Search for the cell housing the specified text and yield its (x, y) center coordinate. 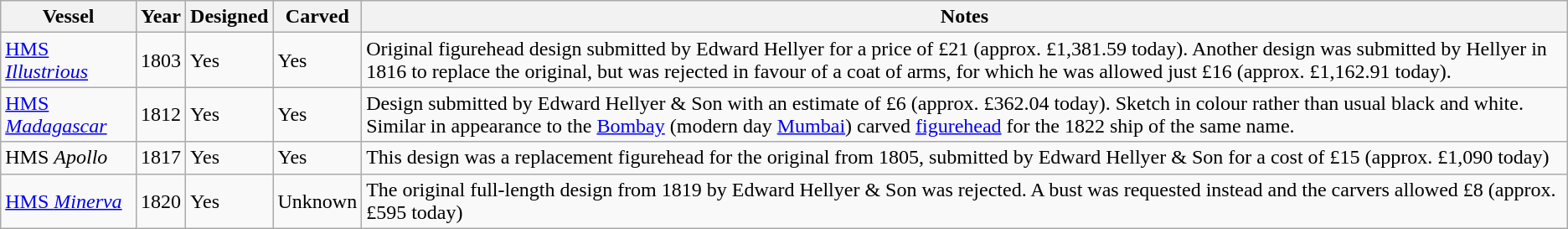
Notes (965, 17)
This design was a replacement figurehead for the original from 1805, submitted by Edward Hellyer & Son for a cost of £15 (approx. £1,090 today) (965, 158)
1803 (161, 60)
1812 (161, 114)
HMS Minerva (69, 201)
Unknown (317, 201)
HMS Madagascar (69, 114)
Designed (230, 17)
Vessel (69, 17)
HMS Illustrious (69, 60)
1820 (161, 201)
1817 (161, 158)
HMS Apollo (69, 158)
Year (161, 17)
Carved (317, 17)
